Return [X, Y] of the center of cell containing provided text 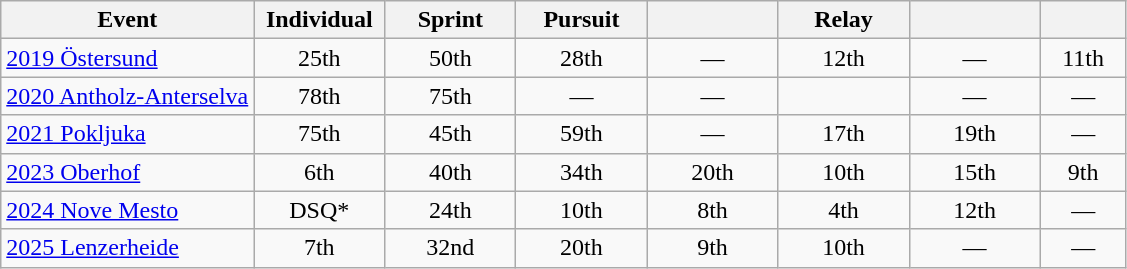
Pursuit [582, 20]
2019 Östersund [128, 58]
25th [320, 58]
Sprint [450, 20]
6th [320, 172]
2025 Lenzerheide [128, 248]
59th [582, 134]
28th [582, 58]
2021 Pokljuka [128, 134]
32nd [450, 248]
2023 Oberhof [128, 172]
17th [844, 134]
Relay [844, 20]
15th [974, 172]
Event [128, 20]
7th [320, 248]
2020 Antholz-Anterselva [128, 96]
2024 Nove Mesto [128, 210]
34th [582, 172]
11th [1083, 58]
40th [450, 172]
45th [450, 134]
4th [844, 210]
8th [712, 210]
78th [320, 96]
DSQ* [320, 210]
19th [974, 134]
Individual [320, 20]
50th [450, 58]
24th [450, 210]
